Find where the given text appears and provide that cell's center as (x, y) coordinate. 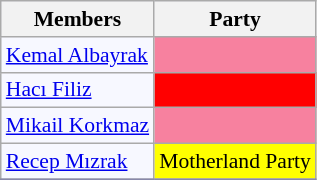
Recep Mızrak (78, 162)
Motherland Party (235, 162)
Hacı Filiz (78, 90)
Party (235, 19)
Kemal Albayrak (78, 55)
Members (78, 19)
Mikail Korkmaz (78, 126)
